Return [X, Y] of the center of cell containing provided text 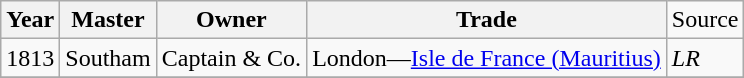
Owner [231, 20]
Southam [108, 58]
Master [108, 20]
Captain & Co. [231, 58]
Source [705, 20]
LR [705, 58]
1813 [30, 58]
Trade [487, 20]
London—Isle de France (Mauritius) [487, 58]
Year [30, 20]
